Return [x, y] of the center of cell containing provided text 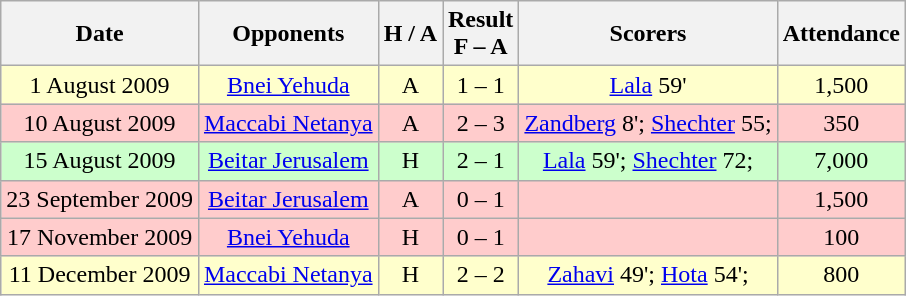
H / A [410, 34]
Opponents [288, 34]
ResultF – A [480, 34]
10 August 2009 [100, 123]
Date [100, 34]
800 [841, 275]
Lala 59'; Shechter 72; [648, 161]
7,000 [841, 161]
1 – 1 [480, 85]
2 – 3 [480, 123]
1 August 2009 [100, 85]
23 September 2009 [100, 199]
Zahavi 49'; Hota 54'; [648, 275]
Lala 59' [648, 85]
15 August 2009 [100, 161]
2 – 1 [480, 161]
350 [841, 123]
Attendance [841, 34]
100 [841, 237]
11 December 2009 [100, 275]
Zandberg 8'; Shechter 55; [648, 123]
Scorers [648, 34]
17 November 2009 [100, 237]
2 – 2 [480, 275]
